Scan for the cell matching the given text and deliver its [X, Y] coordinate at center. 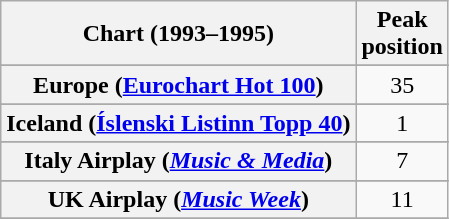
Italy Airplay (Music & Media) [178, 161]
UK Airplay (Music Week) [178, 199]
7 [402, 161]
Europe (Eurochart Hot 100) [178, 85]
11 [402, 199]
Peakposition [402, 34]
1 [402, 123]
35 [402, 85]
Chart (1993–1995) [178, 34]
Iceland (Íslenski Listinn Topp 40) [178, 123]
